Extract the (x, y) coordinate from the center of the cell holding the provided text.  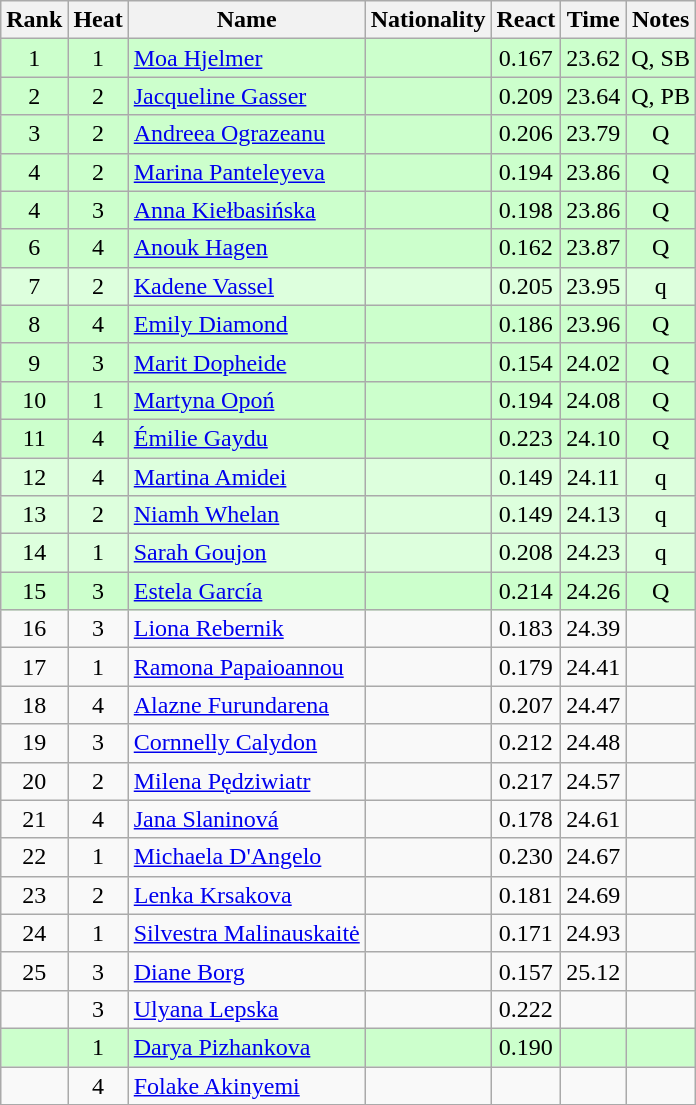
Emily Diamond (246, 324)
17 (34, 667)
0.230 (526, 857)
8 (34, 324)
21 (34, 819)
Q, SB (661, 58)
0.154 (526, 362)
15 (34, 591)
14 (34, 553)
19 (34, 743)
23.64 (594, 96)
Notes (661, 20)
0.214 (526, 591)
Niamh Whelan (246, 515)
Émilie Gaydu (246, 438)
Ramona Papaioannou (246, 667)
0.212 (526, 743)
12 (34, 477)
Martina Amidei (246, 477)
23 (34, 895)
24.48 (594, 743)
9 (34, 362)
7 (34, 286)
24.69 (594, 895)
24.57 (594, 781)
Kadene Vassel (246, 286)
24 (34, 933)
Q, PB (661, 96)
0.190 (526, 1047)
Nationality (428, 20)
Lenka Krsakova (246, 895)
Milena Pędziwiatr (246, 781)
0.178 (526, 819)
Darya Pizhankova (246, 1047)
0.207 (526, 705)
0.205 (526, 286)
24.10 (594, 438)
0.198 (526, 210)
Martyna Opoń (246, 400)
13 (34, 515)
Estela García (246, 591)
24.26 (594, 591)
Name (246, 20)
24.02 (594, 362)
0.223 (526, 438)
0.167 (526, 58)
0.179 (526, 667)
0.181 (526, 895)
Michaela D'Angelo (246, 857)
24.47 (594, 705)
25.12 (594, 971)
24.93 (594, 933)
Heat (98, 20)
16 (34, 629)
23.79 (594, 134)
0.209 (526, 96)
24.61 (594, 819)
24.39 (594, 629)
Jacqueline Gasser (246, 96)
React (526, 20)
24.08 (594, 400)
Rank (34, 20)
10 (34, 400)
0.222 (526, 1009)
23.87 (594, 248)
24.67 (594, 857)
Liona Rebernik (246, 629)
0.186 (526, 324)
0.157 (526, 971)
Time (594, 20)
23.62 (594, 58)
0.208 (526, 553)
6 (34, 248)
0.162 (526, 248)
25 (34, 971)
0.171 (526, 933)
Silvestra Malinauskaitė (246, 933)
20 (34, 781)
Marit Dopheide (246, 362)
0.217 (526, 781)
Jana Slaninová (246, 819)
0.183 (526, 629)
11 (34, 438)
0.206 (526, 134)
18 (34, 705)
24.41 (594, 667)
Sarah Goujon (246, 553)
Anna Kiełbasińska (246, 210)
24.11 (594, 477)
Marina Panteleyeva (246, 172)
23.95 (594, 286)
Cornnelly Calydon (246, 743)
Moa Hjelmer (246, 58)
24.23 (594, 553)
Andreea Ograzeanu (246, 134)
Ulyana Lepska (246, 1009)
24.13 (594, 515)
Diane Borg (246, 971)
22 (34, 857)
Alazne Furundarena (246, 705)
Folake Akinyemi (246, 1085)
23.96 (594, 324)
Anouk Hagen (246, 248)
